Return the [X, Y] coordinate for the center point of the cell that contains the specified text.  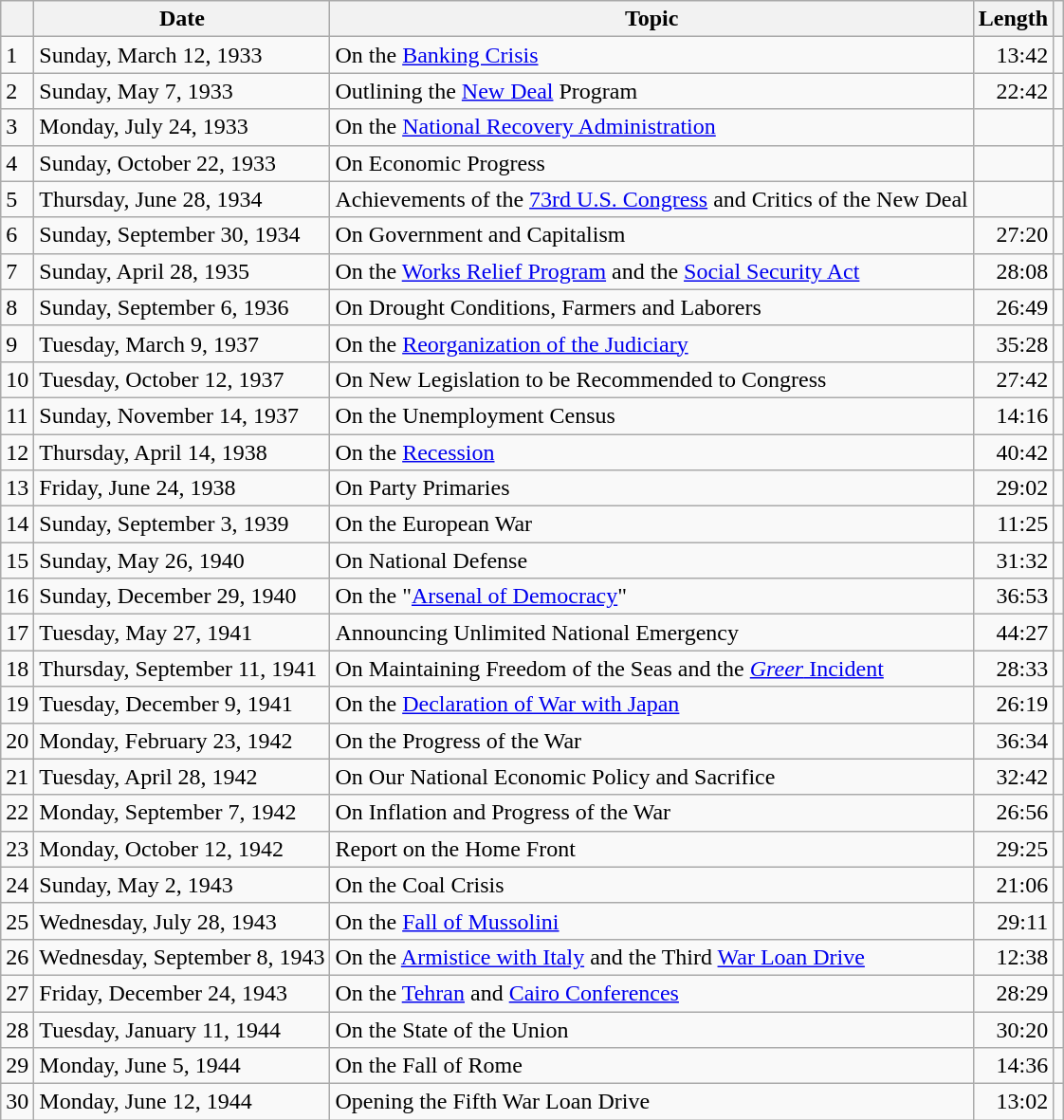
12 [17, 452]
1 [17, 55]
7 [17, 271]
21:06 [1013, 885]
22:42 [1013, 91]
30:20 [1013, 1029]
On the Banking Crisis [651, 55]
35:28 [1013, 343]
8 [17, 307]
29:11 [1013, 921]
On the Progress of the War [651, 741]
19 [17, 705]
21 [17, 777]
6 [17, 235]
3 [17, 127]
Monday, February 23, 1942 [182, 741]
26:56 [1013, 813]
28:08 [1013, 271]
On New Legislation to be Recommended to Congress [651, 379]
29:25 [1013, 849]
10 [17, 379]
Thursday, April 14, 1938 [182, 452]
14:16 [1013, 415]
36:34 [1013, 741]
22 [17, 813]
Tuesday, April 28, 1942 [182, 777]
9 [17, 343]
Sunday, December 29, 1940 [182, 597]
24 [17, 885]
Outlining the New Deal Program [651, 91]
29 [17, 1066]
27:42 [1013, 379]
23 [17, 849]
Sunday, September 3, 1939 [182, 524]
Sunday, April 28, 1935 [182, 271]
11:25 [1013, 524]
Monday, September 7, 1942 [182, 813]
27 [17, 993]
40:42 [1013, 452]
On National Defense [651, 560]
Sunday, March 12, 1933 [182, 55]
Announcing Unlimited National Emergency [651, 633]
On Inflation and Progress of the War [651, 813]
On the European War [651, 524]
5 [17, 199]
Sunday, October 22, 1933 [182, 163]
Opening the Fifth War Loan Drive [651, 1102]
On the Armistice with Italy and the Third War Loan Drive [651, 957]
On the Tehran and Cairo Conferences [651, 993]
Tuesday, March 9, 1937 [182, 343]
28 [17, 1029]
Friday, December 24, 1943 [182, 993]
Report on the Home Front [651, 849]
Sunday, September 30, 1934 [182, 235]
On Economic Progress [651, 163]
26:19 [1013, 705]
28:33 [1013, 669]
26:49 [1013, 307]
On the Works Relief Program and the Social Security Act [651, 271]
On Our National Economic Policy and Sacrifice [651, 777]
36:53 [1013, 597]
On the Declaration of War with Japan [651, 705]
On the Reorganization of the Judiciary [651, 343]
27:20 [1013, 235]
On the "Arsenal of Democracy" [651, 597]
Date [182, 19]
On the National Recovery Administration [651, 127]
32:42 [1013, 777]
Tuesday, January 11, 1944 [182, 1029]
Wednesday, September 8, 1943 [182, 957]
On Maintaining Freedom of the Seas and the Greer Incident [651, 669]
20 [17, 741]
Thursday, September 11, 1941 [182, 669]
13 [17, 488]
44:27 [1013, 633]
On the State of the Union [651, 1029]
25 [17, 921]
On Drought Conditions, Farmers and Laborers [651, 307]
28:29 [1013, 993]
4 [17, 163]
Achievements of the 73rd U.S. Congress and Critics of the New Deal [651, 199]
Monday, June 12, 1944 [182, 1102]
12:38 [1013, 957]
Tuesday, October 12, 1937 [182, 379]
16 [17, 597]
26 [17, 957]
Sunday, November 14, 1937 [182, 415]
13:42 [1013, 55]
31:32 [1013, 560]
Tuesday, May 27, 1941 [182, 633]
On the Recession [651, 452]
On the Unemployment Census [651, 415]
Length [1013, 19]
Monday, July 24, 1933 [182, 127]
14:36 [1013, 1066]
Sunday, May 2, 1943 [182, 885]
29:02 [1013, 488]
13:02 [1013, 1102]
On the Fall of Mussolini [651, 921]
17 [17, 633]
Tuesday, December 9, 1941 [182, 705]
Topic [651, 19]
18 [17, 669]
Sunday, September 6, 1936 [182, 307]
On Government and Capitalism [651, 235]
On Party Primaries [651, 488]
Thursday, June 28, 1934 [182, 199]
Sunday, May 26, 1940 [182, 560]
14 [17, 524]
30 [17, 1102]
Friday, June 24, 1938 [182, 488]
11 [17, 415]
2 [17, 91]
On the Fall of Rome [651, 1066]
Wednesday, July 28, 1943 [182, 921]
Sunday, May 7, 1933 [182, 91]
Monday, June 5, 1944 [182, 1066]
On the Coal Crisis [651, 885]
Monday, October 12, 1942 [182, 849]
15 [17, 560]
